Provide the (x, y) coordinate of the cell's center where the given text is located.  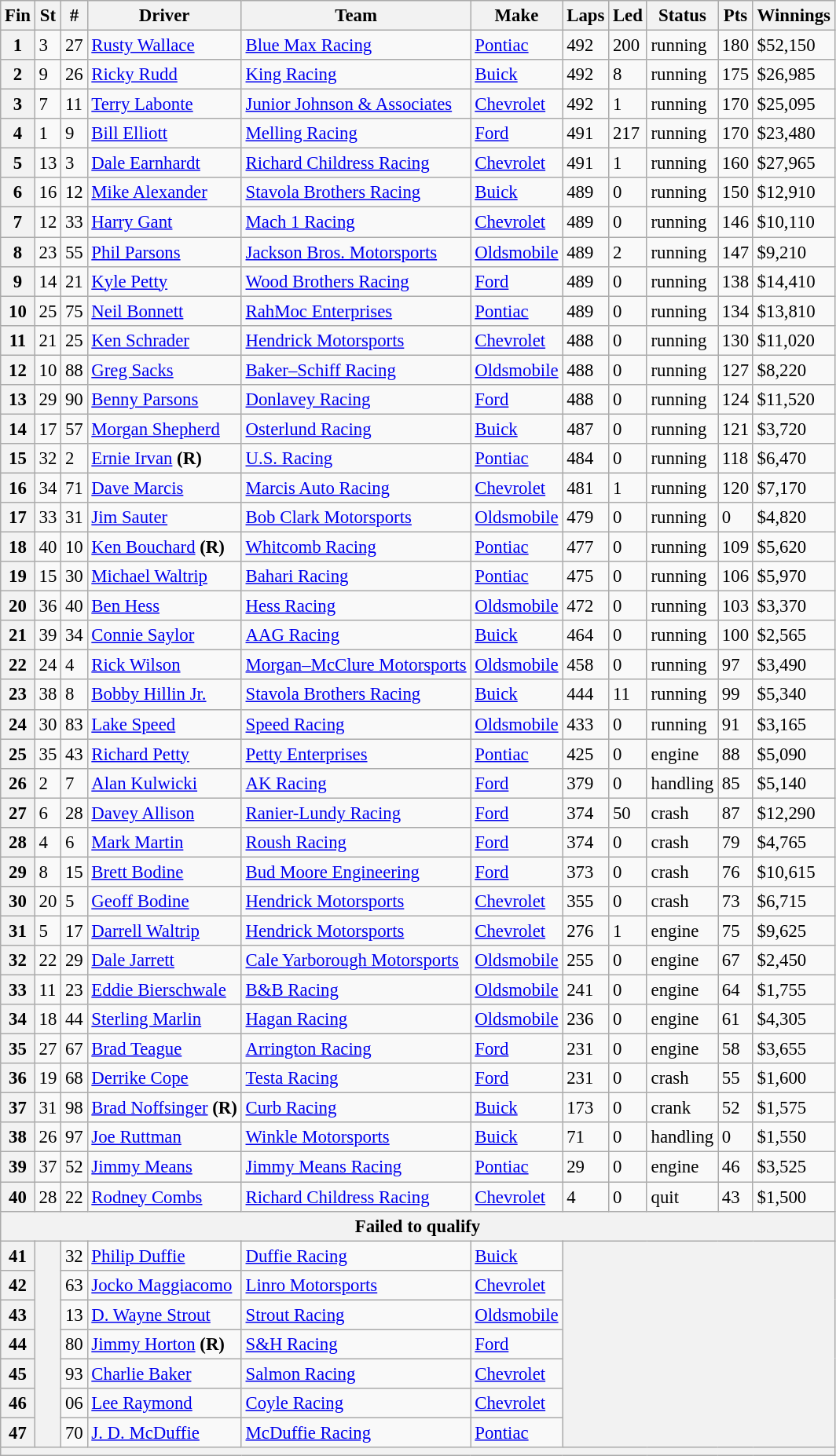
Wood Brothers Racing (356, 281)
Morgan Shepherd (164, 429)
241 (586, 990)
Arrington Racing (356, 1049)
Ben Hess (164, 606)
Philip Duffie (164, 1256)
$23,480 (794, 134)
King Racing (356, 75)
83 (74, 724)
$6,470 (794, 459)
U.S. Racing (356, 459)
100 (735, 635)
Bill Elliott (164, 134)
$4,820 (794, 518)
Led (629, 16)
$3,720 (794, 429)
Duffie Racing (356, 1256)
47 (18, 1432)
Dale Jarrett (164, 960)
Brad Teague (164, 1049)
487 (586, 429)
Laps (586, 16)
76 (735, 872)
$5,620 (794, 547)
Rick Wilson (164, 665)
Eddie Bierschwale (164, 990)
$3,655 (794, 1049)
Curb Racing (356, 1108)
Bud Moore Engineering (356, 872)
Strout Racing (356, 1315)
Bob Clark Motorsports (356, 518)
McDuffie Racing (356, 1432)
$7,170 (794, 488)
Rodney Combs (164, 1197)
124 (735, 400)
AAG Racing (356, 635)
444 (586, 695)
Joe Ruttman (164, 1138)
Petty Enterprises (356, 754)
$1,600 (794, 1078)
255 (586, 960)
472 (586, 606)
91 (735, 724)
Terry Labonte (164, 104)
106 (735, 576)
Junior Johnson & Associates (356, 104)
Jackson Bros. Motorsports (356, 252)
Michael Waltrip (164, 576)
Ranier-Lundy Racing (356, 813)
458 (586, 665)
150 (735, 192)
175 (735, 75)
379 (586, 783)
Baker–Schiff Racing (356, 370)
Hess Racing (356, 606)
Derrike Cope (164, 1078)
Status (682, 16)
$5,340 (794, 695)
$9,625 (794, 931)
Ken Bouchard (R) (164, 547)
Cale Yarborough Motorsports (356, 960)
73 (735, 902)
$11,020 (794, 340)
$1,500 (794, 1197)
63 (74, 1285)
Geoff Bodine (164, 902)
134 (735, 311)
121 (735, 429)
Hagan Racing (356, 1019)
$2,565 (794, 635)
Blue Max Racing (356, 46)
$6,715 (794, 902)
Ernie Irvan (R) (164, 459)
90 (74, 400)
$14,410 (794, 281)
236 (586, 1019)
Dale Earnhardt (164, 163)
Roush Racing (356, 843)
45 (18, 1374)
41 (18, 1256)
Jim Sauter (164, 518)
$52,150 (794, 46)
crank (682, 1108)
$3,165 (794, 724)
06 (74, 1403)
$27,965 (794, 163)
Harry Gant (164, 222)
64 (735, 990)
Testa Racing (356, 1078)
180 (735, 46)
85 (735, 783)
Morgan–McClure Motorsports (356, 665)
464 (586, 635)
Melling Racing (356, 134)
# (74, 16)
Sterling Marlin (164, 1019)
$1,575 (794, 1108)
Ken Schrader (164, 340)
146 (735, 222)
Dave Marcis (164, 488)
Benny Parsons (164, 400)
$10,110 (794, 222)
$3,525 (794, 1167)
Bobby Hillin Jr. (164, 695)
Darrell Waltrip (164, 931)
57 (74, 429)
Winnings (794, 16)
$9,210 (794, 252)
Fin (18, 16)
118 (735, 459)
68 (74, 1078)
484 (586, 459)
Coyle Racing (356, 1403)
$10,615 (794, 872)
120 (735, 488)
$5,090 (794, 754)
Speed Racing (356, 724)
Lee Raymond (164, 1403)
Driver (164, 16)
Winkle Motorsports (356, 1138)
$25,095 (794, 104)
217 (629, 134)
Richard Petty (164, 754)
$3,490 (794, 665)
$1,755 (794, 990)
477 (586, 547)
$12,290 (794, 813)
B&B Racing (356, 990)
Salmon Racing (356, 1374)
42 (18, 1285)
Davey Allison (164, 813)
Greg Sacks (164, 370)
Marcis Auto Racing (356, 488)
Jimmy Means (164, 1167)
$3,370 (794, 606)
St (47, 16)
147 (735, 252)
$8,220 (794, 370)
479 (586, 518)
Brett Bodine (164, 872)
70 (74, 1432)
373 (586, 872)
475 (586, 576)
$4,765 (794, 843)
50 (629, 813)
Connie Saylor (164, 635)
Rusty Wallace (164, 46)
130 (735, 340)
58 (735, 1049)
138 (735, 281)
276 (586, 931)
93 (74, 1374)
Mike Alexander (164, 192)
98 (74, 1108)
RahMoc Enterprises (356, 311)
$1,550 (794, 1138)
D. Wayne Strout (164, 1315)
61 (735, 1019)
$5,140 (794, 783)
Pts (735, 16)
103 (735, 606)
Bahari Racing (356, 576)
S&H Racing (356, 1344)
109 (735, 547)
AK Racing (356, 783)
$5,970 (794, 576)
Kyle Petty (164, 281)
Lake Speed (164, 724)
$13,810 (794, 311)
433 (586, 724)
J. D. McDuffie (164, 1432)
79 (735, 843)
160 (735, 163)
Charlie Baker (164, 1374)
Make (517, 16)
Osterlund Racing (356, 429)
$12,910 (794, 192)
200 (629, 46)
$11,520 (794, 400)
127 (735, 370)
481 (586, 488)
99 (735, 695)
Jocko Maggiacomo (164, 1285)
$2,450 (794, 960)
Mark Martin (164, 843)
Phil Parsons (164, 252)
425 (586, 754)
Jimmy Means Racing (356, 1167)
Neil Bonnett (164, 311)
Alan Kulwicki (164, 783)
Donlavey Racing (356, 400)
Whitcomb Racing (356, 547)
Brad Noffsinger (R) (164, 1108)
Linro Motorsports (356, 1285)
$26,985 (794, 75)
173 (586, 1108)
Team (356, 16)
355 (586, 902)
Ricky Rudd (164, 75)
80 (74, 1344)
Jimmy Horton (R) (164, 1344)
quit (682, 1197)
Mach 1 Racing (356, 222)
$4,305 (794, 1019)
87 (735, 813)
Failed to qualify (418, 1226)
